Determine the [X, Y] coordinate at the center of the cell enclosing the given text.  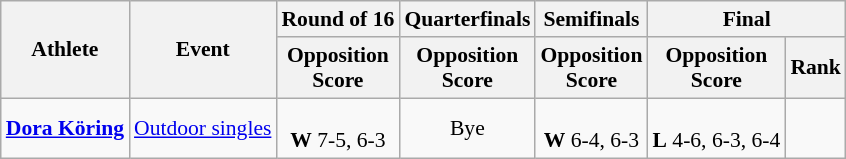
Semifinals [591, 19]
W 7-5, 6-3 [338, 128]
Athlete [65, 50]
Event [202, 50]
L 4-6, 6-3, 6-4 [716, 128]
Dora Köring [65, 128]
Bye [467, 128]
W 6-4, 6-3 [591, 128]
Quarterfinals [467, 19]
Round of 16 [338, 19]
Outdoor singles [202, 128]
Final [746, 19]
Rank [816, 68]
